For the text-containing cell, return its midpoint in (x, y) coordinate format. 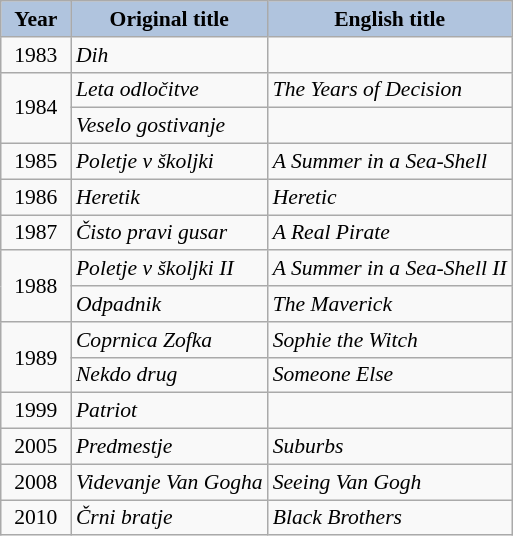
1986 (36, 197)
Nekdo drug (170, 375)
Heretic (390, 197)
Veselo gostivanje (170, 126)
A Real Pirate (390, 233)
Leta odločitve (170, 90)
Odpadnik (170, 304)
Poletje v školjki (170, 162)
1999 (36, 411)
English title (390, 19)
1984 (36, 108)
The Years of Decision (390, 90)
A Summer in a Sea-Shell (390, 162)
Suburbs (390, 447)
1983 (36, 55)
Seeing Van Gogh (390, 482)
Dih (170, 55)
Someone Else (390, 375)
2008 (36, 482)
Patriot (170, 411)
Predmestje (170, 447)
1985 (36, 162)
1987 (36, 233)
Poletje v školjki II (170, 269)
A Summer in a Sea-Shell II (390, 269)
The Maverick (390, 304)
2010 (36, 518)
Coprnica Zofka (170, 340)
Sophie the Witch (390, 340)
Heretik (170, 197)
1988 (36, 286)
Original title (170, 19)
Videvanje Van Gogha (170, 482)
Year (36, 19)
1989 (36, 358)
Čisto pravi gusar (170, 233)
2005 (36, 447)
Črni bratje (170, 518)
Black Brothers (390, 518)
